Pinpoint the cell where the given text exists, returning its (x, y) midpoint coordinate. 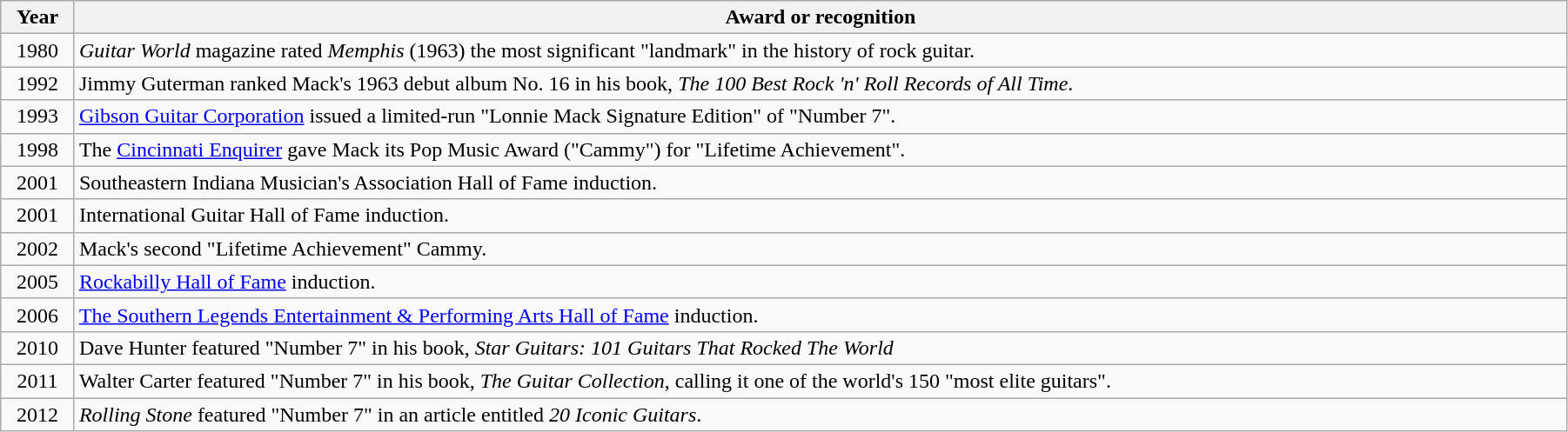
Southeastern Indiana Musician's Association Hall of Fame induction. (820, 183)
Rolling Stone featured "Number 7" in an article entitled 20 Iconic Guitars. (820, 415)
Dave Hunter featured "Number 7" in his book, Star Guitars: 101 Guitars That Rocked The World (820, 348)
The Southern Legends Entertainment & Performing Arts Hall of Fame induction. (820, 315)
2005 (38, 282)
Rockabilly Hall of Fame induction. (820, 282)
1993 (38, 116)
International Guitar Hall of Fame induction. (820, 216)
2010 (38, 348)
Guitar World magazine rated Memphis (1963) the most significant "landmark" in the history of rock guitar. (820, 50)
1992 (38, 83)
Gibson Guitar Corporation issued a limited-run "Lonnie Mack Signature Edition" of "Number 7". (820, 116)
2006 (38, 315)
Jimmy Guterman ranked Mack's 1963 debut album No. 16 in his book, The 100 Best Rock 'n' Roll Records of All Time. (820, 83)
2002 (38, 249)
Walter Carter featured "Number 7" in his book, The Guitar Collection, calling it one of the world's 150 "most elite guitars". (820, 381)
Year (38, 17)
1980 (38, 50)
2012 (38, 415)
Mack's second "Lifetime Achievement" Cammy. (820, 249)
Award or recognition (820, 17)
The Cincinnati Enquirer gave Mack its Pop Music Award ("Cammy") for "Lifetime Achievement". (820, 150)
1998 (38, 150)
2011 (38, 381)
